Extract the (x, y) coordinate from the center of the cell holding the provided text.  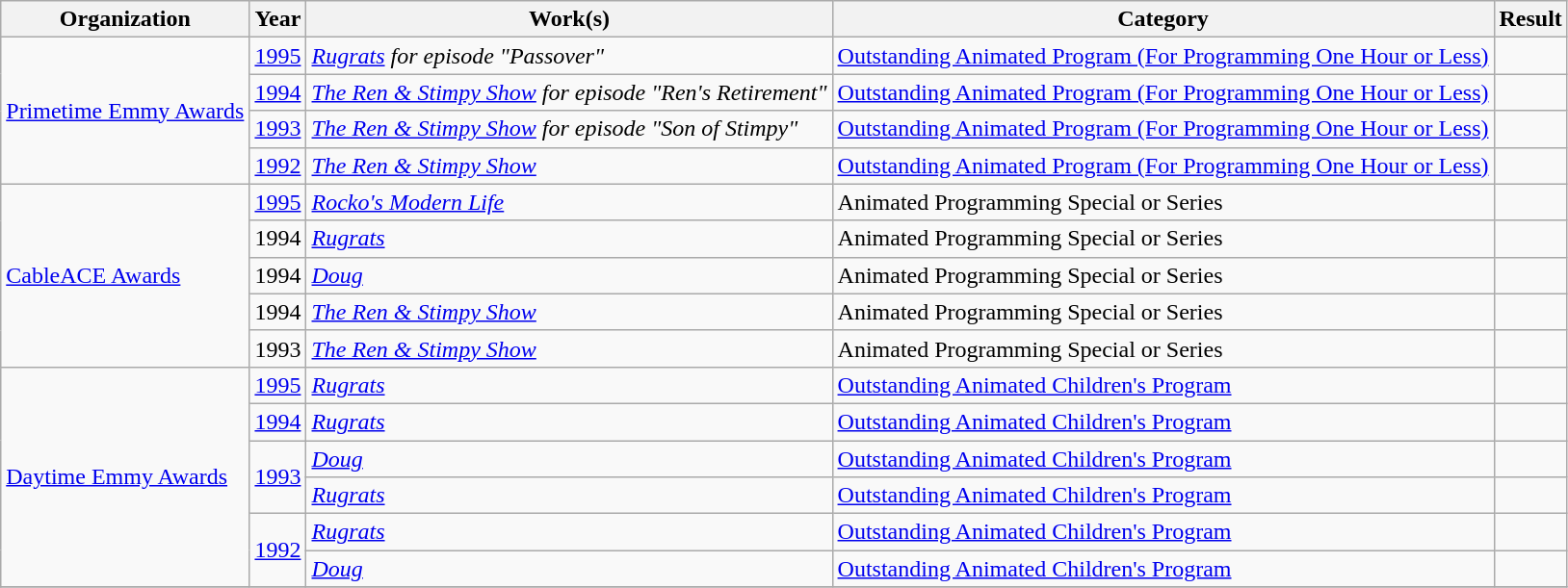
Category (1163, 19)
Primetime Emmy Awards (125, 111)
Year (277, 19)
Result (1530, 19)
Rocko's Modern Life (569, 202)
The Ren & Stimpy Show for episode "Ren's Retirement" (569, 92)
Organization (125, 19)
Daytime Emmy Awards (125, 476)
The Ren & Stimpy Show for episode "Son of Stimpy" (569, 129)
Work(s) (569, 19)
Rugrats for episode "Passover" (569, 56)
CableACE Awards (125, 275)
